Provide the (x, y) coordinate of the cell's center where the given text is located.  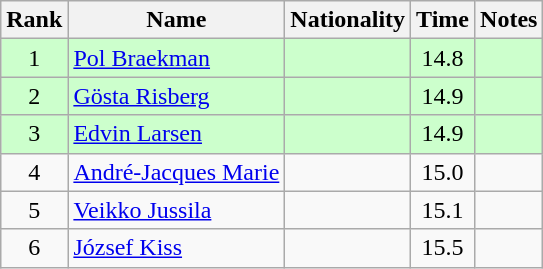
15.5 (443, 248)
4 (34, 172)
Time (443, 20)
Rank (34, 20)
Edvin Larsen (176, 134)
Veikko Jussila (176, 210)
Gösta Risberg (176, 96)
Nationality (348, 20)
József Kiss (176, 248)
6 (34, 248)
Notes (509, 20)
Name (176, 20)
Pol Braekman (176, 58)
15.1 (443, 210)
1 (34, 58)
5 (34, 210)
3 (34, 134)
14.8 (443, 58)
15.0 (443, 172)
2 (34, 96)
André-Jacques Marie (176, 172)
